Search for the cell housing the specified text and yield its (X, Y) center coordinate. 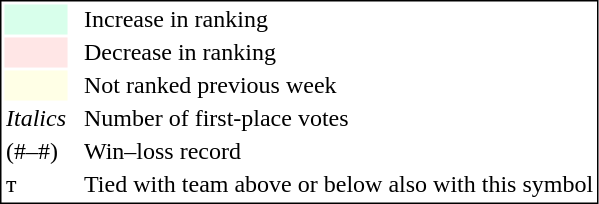
(#–#) (36, 151)
Tied with team above or below also with this symbol (338, 185)
Number of first-place votes (338, 119)
Not ranked previous week (338, 85)
Italics (36, 119)
Increase in ranking (338, 19)
Decrease in ranking (338, 53)
т (36, 185)
Win–loss record (338, 151)
